Pinpoint the cell where the given text exists, returning its (X, Y) midpoint coordinate. 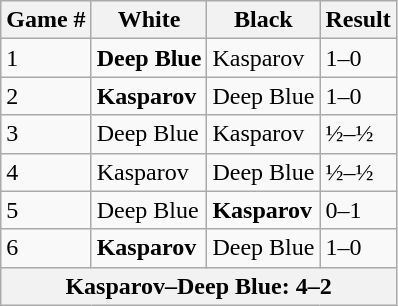
Result (358, 20)
0–1 (358, 210)
3 (46, 134)
1 (46, 58)
5 (46, 210)
6 (46, 248)
4 (46, 172)
2 (46, 96)
White (149, 20)
Game # (46, 20)
Kasparov–Deep Blue: 4–2 (199, 286)
Black (264, 20)
